Identify which cell holds the provided text, then report its [x, y] central coordinate. 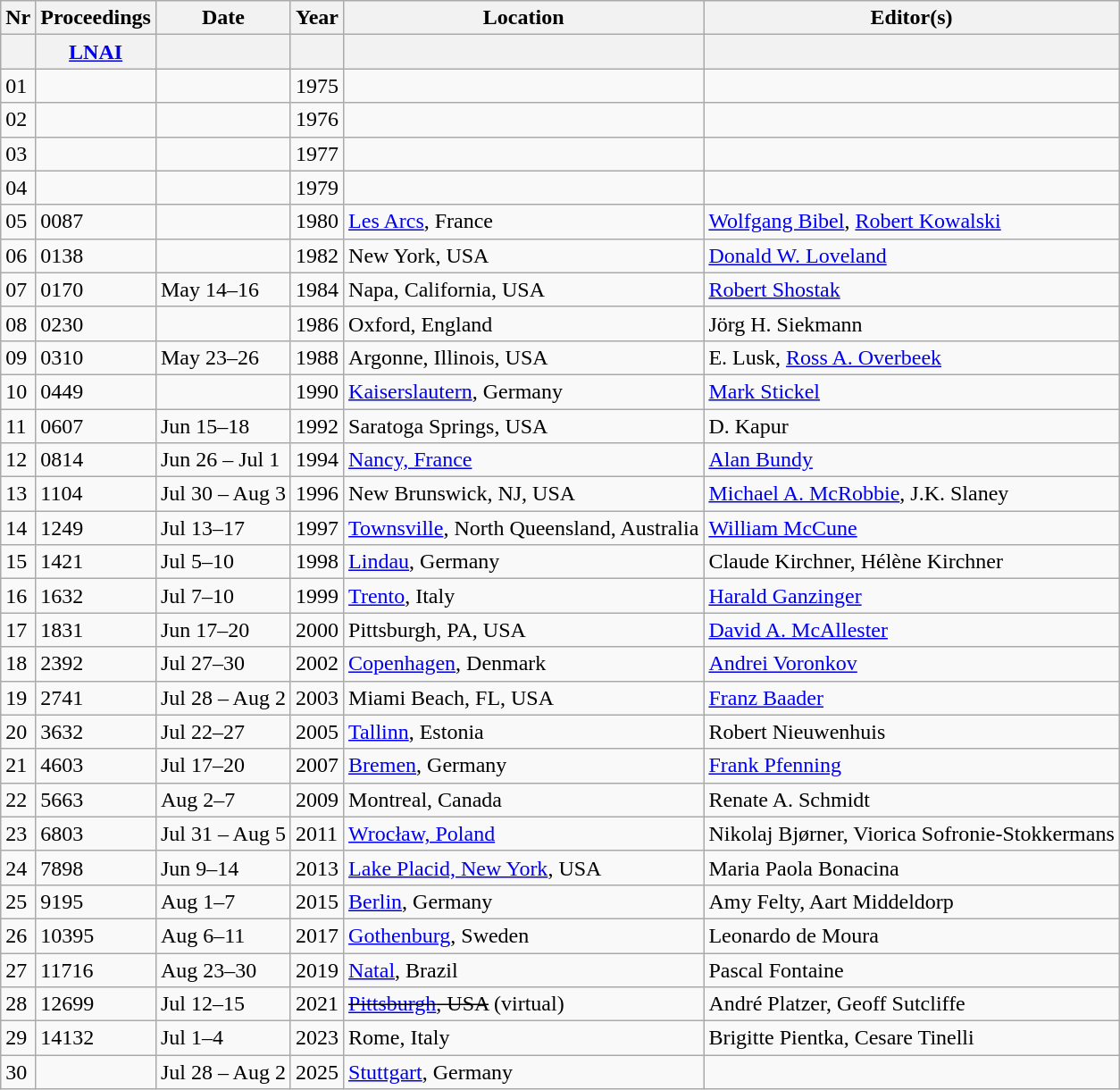
Harald Ganzinger [911, 596]
Robert Nieuwenhuis [911, 732]
02 [18, 120]
Pittsburgh, USA (virtual) [523, 1004]
1999 [316, 596]
17 [18, 630]
30 [18, 1072]
Miami Beach, FL, USA [523, 698]
2017 [316, 935]
1976 [316, 120]
1986 [316, 323]
3632 [96, 732]
Les Arcs, France [523, 222]
11 [18, 426]
Andrei Voronkov [911, 664]
9195 [96, 901]
Jul 17–20 [223, 766]
7898 [96, 868]
Jul 5–10 [223, 562]
Maria Paola Bonacina [911, 868]
Kaiserslautern, Germany [523, 391]
1979 [316, 188]
2007 [316, 766]
03 [18, 154]
10 [18, 391]
Location [523, 18]
1104 [96, 494]
0087 [96, 222]
0170 [96, 289]
0607 [96, 426]
Amy Felty, Aart Middeldorp [911, 901]
Wrocław, Poland [523, 834]
Jul 13–17 [223, 528]
Nr [18, 18]
Donald W. Loveland [911, 256]
Pittsburgh, PA, USA [523, 630]
Mark Stickel [911, 391]
Robert Shostak [911, 289]
26 [18, 935]
Berlin, Germany [523, 901]
12699 [96, 1004]
05 [18, 222]
2392 [96, 664]
1997 [316, 528]
27 [18, 969]
1975 [316, 86]
Bremen, Germany [523, 766]
2003 [316, 698]
01 [18, 86]
Michael A. McRobbie, J.K. Slaney [911, 494]
Copenhagen, Denmark [523, 664]
2013 [316, 868]
08 [18, 323]
Jul 30 – Aug 3 [223, 494]
0230 [96, 323]
0138 [96, 256]
18 [18, 664]
André Platzer, Geoff Sutcliffe [911, 1004]
Jul 27–30 [223, 664]
Lindau, Germany [523, 562]
2005 [316, 732]
Oxford, England [523, 323]
0310 [96, 357]
Editor(s) [911, 18]
07 [18, 289]
04 [18, 188]
2009 [316, 800]
0449 [96, 391]
1990 [316, 391]
Tallinn, Estonia [523, 732]
New York, USA [523, 256]
E. Lusk, Ross A. Overbeek [911, 357]
20 [18, 732]
0814 [96, 460]
Jörg H. Siekmann [911, 323]
Aug 2–7 [223, 800]
06 [18, 256]
Jun 15–18 [223, 426]
Townsville, North Queensland, Australia [523, 528]
Lake Placid, New York, USA [523, 868]
Argonne, Illinois, USA [523, 357]
Jul 1–4 [223, 1038]
Stuttgart, Germany [523, 1072]
Pascal Fontaine [911, 969]
24 [18, 868]
Date [223, 18]
2015 [316, 901]
2019 [316, 969]
13 [18, 494]
16 [18, 596]
Brigitte Pientka, Cesare Tinelli [911, 1038]
Jul 7–10 [223, 596]
28 [18, 1004]
25 [18, 901]
Nancy, France [523, 460]
Jul 31 – Aug 5 [223, 834]
Saratoga Springs, USA [523, 426]
Aug 1–7 [223, 901]
Jun 9–14 [223, 868]
May 14–16 [223, 289]
Frank Pfenning [911, 766]
2021 [316, 1004]
2002 [316, 664]
Napa, California, USA [523, 289]
6803 [96, 834]
Natal, Brazil [523, 969]
2000 [316, 630]
2023 [316, 1038]
4603 [96, 766]
Trento, Italy [523, 596]
Claude Kirchner, Hélène Kirchner [911, 562]
D. Kapur [911, 426]
Gothenburg, Sweden [523, 935]
1831 [96, 630]
14132 [96, 1038]
09 [18, 357]
2741 [96, 698]
Aug 23–30 [223, 969]
Montreal, Canada [523, 800]
1994 [316, 460]
Aug 6–11 [223, 935]
1249 [96, 528]
22 [18, 800]
May 23–26 [223, 357]
1988 [316, 357]
Franz Baader [911, 698]
Jun 26 – Jul 1 [223, 460]
1977 [316, 154]
1421 [96, 562]
29 [18, 1038]
21 [18, 766]
5663 [96, 800]
Proceedings [96, 18]
1992 [316, 426]
1982 [316, 256]
14 [18, 528]
New Brunswick, NJ, USA [523, 494]
2011 [316, 834]
William McCune [911, 528]
1996 [316, 494]
Rome, Italy [523, 1038]
Jun 17–20 [223, 630]
Jul 12–15 [223, 1004]
1632 [96, 596]
11716 [96, 969]
David A. McAllester [911, 630]
1998 [316, 562]
1980 [316, 222]
19 [18, 698]
2025 [316, 1072]
Alan Bundy [911, 460]
Renate A. Schmidt [911, 800]
10395 [96, 935]
12 [18, 460]
23 [18, 834]
Jul 22–27 [223, 732]
15 [18, 562]
Year [316, 18]
LNAI [96, 52]
1984 [316, 289]
Nikolaj Bjørner, Viorica Sofronie-Stokkermans [911, 834]
Leonardo de Moura [911, 935]
Wolfgang Bibel, Robert Kowalski [911, 222]
